Capture the cell that displays the provided text and extract its (x, y) central coordinate. 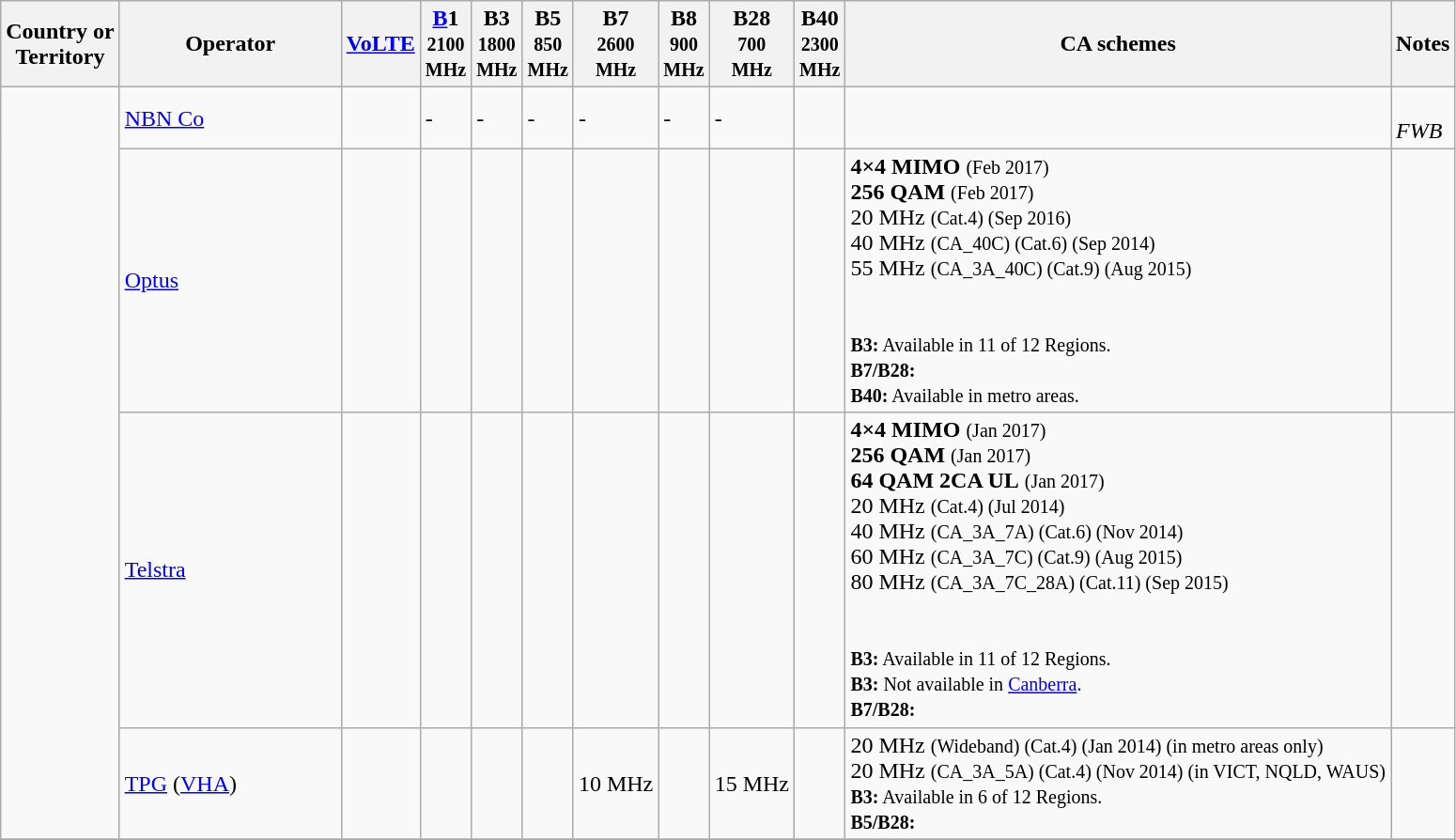
B28700MHz (751, 44)
NBN Co (230, 118)
B12100MHz (445, 44)
CA schemes (1118, 44)
15 MHz (751, 784)
Country orTerritory (60, 44)
VoLTE (380, 44)
FWB (1423, 118)
B31800MHz (497, 44)
Notes (1423, 44)
B8900MHz (684, 44)
TPG (VHA) (230, 784)
Telstra (230, 569)
B5850MHz (548, 44)
Operator (230, 44)
B402300MHz (820, 44)
10 MHz (615, 784)
Optus (230, 280)
B72600MHz (615, 44)
